For the text-containing cell, return its midpoint in (x, y) coordinate format. 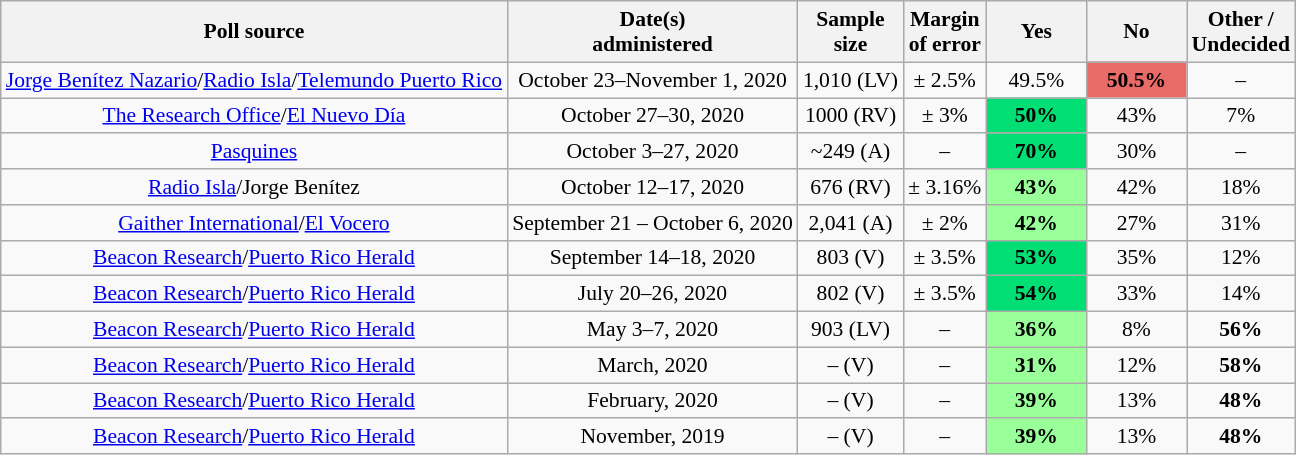
903 (LV) (850, 330)
± 2.5% (944, 80)
October 12–17, 2020 (652, 187)
Samplesize (850, 32)
Gaither International/El Vocero (254, 223)
53% (1036, 258)
50% (1036, 116)
The Research Office/El Nuevo Día (254, 116)
October 27–30, 2020 (652, 116)
September 21 – October 6, 2020 (652, 223)
March, 2020 (652, 365)
802 (V) (850, 294)
May 3–7, 2020 (652, 330)
14% (1241, 294)
Yes (1036, 32)
October 3–27, 2020 (652, 152)
803 (V) (850, 258)
676 (RV) (850, 187)
February, 2020 (652, 401)
Other /Undecided (1241, 32)
50.5% (1136, 80)
27% (1136, 223)
Date(s)administered (652, 32)
35% (1136, 258)
1000 (RV) (850, 116)
November, 2019 (652, 437)
2,041 (A) (850, 223)
July 20–26, 2020 (652, 294)
± 3% (944, 116)
Poll source (254, 32)
30% (1136, 152)
No (1136, 32)
7% (1241, 116)
70% (1036, 152)
18% (1241, 187)
± 2% (944, 223)
September 14–18, 2020 (652, 258)
Pasquines (254, 152)
Marginof error (944, 32)
Radio Isla/Jorge Benítez (254, 187)
~249 (A) (850, 152)
± 3.16% (944, 187)
1,010 (LV) (850, 80)
36% (1036, 330)
54% (1036, 294)
33% (1136, 294)
Jorge Benítez Nazario/Radio Isla/Telemundo Puerto Rico (254, 80)
58% (1241, 365)
49.5% (1036, 80)
8% (1136, 330)
56% (1241, 330)
October 23–November 1, 2020 (652, 80)
